Capture the cell that displays the provided text and extract its [x, y] central coordinate. 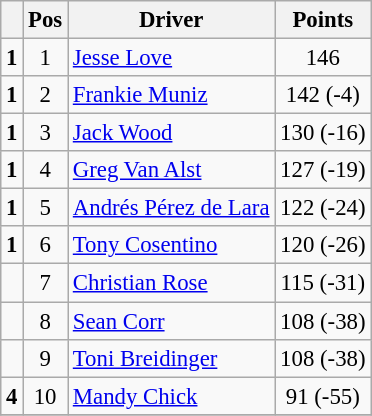
115 (-31) [323, 283]
Christian Rose [172, 283]
Driver [172, 20]
8 [46, 321]
146 [323, 58]
Sean Corr [172, 321]
Jesse Love [172, 58]
Points [323, 20]
5 [46, 208]
7 [46, 283]
130 (-16) [323, 133]
Tony Cosentino [172, 245]
91 (-55) [323, 396]
6 [46, 245]
142 (-4) [323, 95]
120 (-26) [323, 245]
Andrés Pérez de Lara [172, 208]
9 [46, 358]
Frankie Muniz [172, 95]
Greg Van Alst [172, 170]
Toni Breidinger [172, 358]
127 (-19) [323, 170]
2 [46, 95]
Pos [46, 20]
122 (-24) [323, 208]
Jack Wood [172, 133]
3 [46, 133]
Mandy Chick [172, 396]
10 [46, 396]
